Return [X, Y] of the center of cell containing provided text 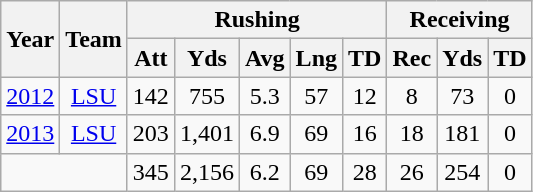
16 [365, 134]
2013 [30, 134]
6.9 [264, 134]
1,401 [206, 134]
Rec [412, 58]
345 [150, 172]
2012 [30, 96]
6.2 [264, 172]
28 [365, 172]
142 [150, 96]
57 [316, 96]
5.3 [264, 96]
8 [412, 96]
Year [30, 39]
73 [462, 96]
181 [462, 134]
Att [150, 58]
Rushing [257, 20]
18 [412, 134]
26 [412, 172]
Receiving [460, 20]
Team [94, 39]
2,156 [206, 172]
203 [150, 134]
Avg [264, 58]
254 [462, 172]
755 [206, 96]
Lng [316, 58]
12 [365, 96]
